Provide the (x, y) coordinate of the cell's center where the given text is located.  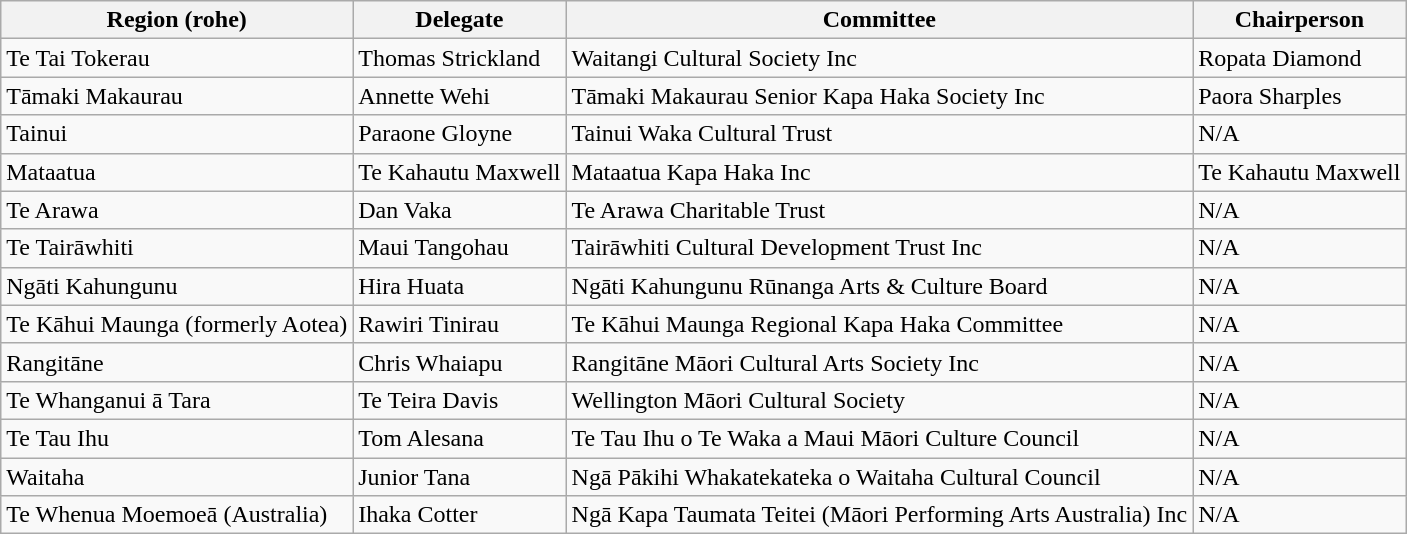
Tainui Waka Cultural Trust (880, 134)
Tom Alesana (460, 438)
Dan Vaka (460, 210)
Tāmaki Makaurau (177, 96)
Ngā Pākihi Whakatekateka o Waitaha Cultural Council (880, 477)
Te Teira Davis (460, 400)
Te Arawa Charitable Trust (880, 210)
Junior Tana (460, 477)
Wellington Māori Cultural Society (880, 400)
Ngāti Kahungunu (177, 286)
Mataatua (177, 172)
Hira Huata (460, 286)
Tāmaki Makaurau Senior Kapa Haka Society Inc (880, 96)
Maui Tangohau (460, 248)
Ngāti Kahungunu Rūnanga Arts & Culture Board (880, 286)
Region (rohe) (177, 20)
Te Tairāwhiti (177, 248)
Tairāwhiti Cultural Development Trust Inc (880, 248)
Waitangi Cultural Society Inc (880, 58)
Mataatua Kapa Haka Inc (880, 172)
Rangitāne (177, 362)
Te Tai Tokerau (177, 58)
Tainui (177, 134)
Te Tau Ihu (177, 438)
Delegate (460, 20)
Committee (880, 20)
Paora Sharples (1300, 96)
Chairperson (1300, 20)
Te Whanganui ā Tara (177, 400)
Annette Wehi (460, 96)
Te Kāhui Maunga Regional Kapa Haka Committee (880, 324)
Waitaha (177, 477)
Thomas Strickland (460, 58)
Rawiri Tinirau (460, 324)
Rangitāne Māori Cultural Arts Society Inc (880, 362)
Te Tau Ihu o Te Waka a Maui Māori Culture Council (880, 438)
Ihaka Cotter (460, 515)
Ngā Kapa Taumata Teitei (Māori Performing Arts Australia) Inc (880, 515)
Ropata Diamond (1300, 58)
Te Whenua Moemoeā (Australia) (177, 515)
Te Arawa (177, 210)
Paraone Gloyne (460, 134)
Te Kāhui Maunga (formerly Aotea) (177, 324)
Chris Whaiapu (460, 362)
